Return [X, Y] of the center of cell containing provided text 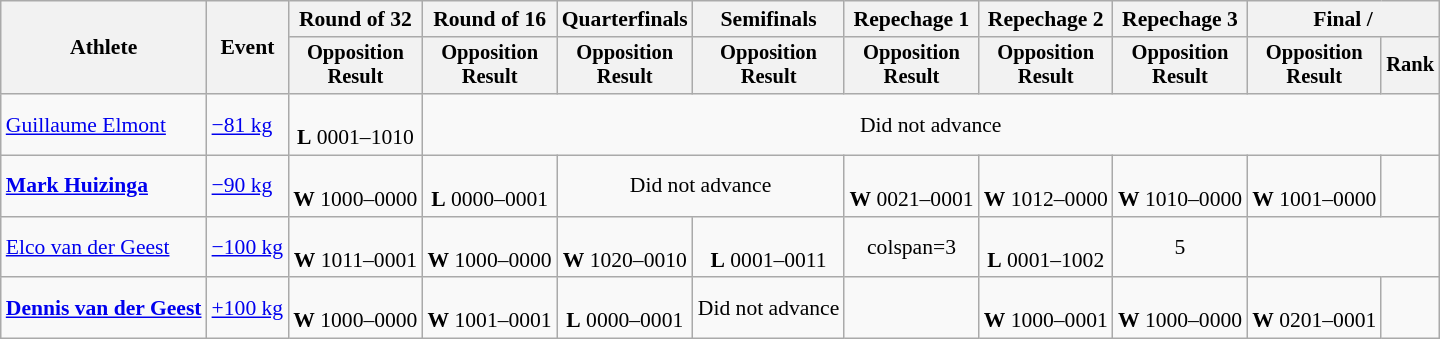
W 1020–0010 [625, 248]
Repechage 1 [911, 19]
Event [248, 48]
Round of 32 [355, 19]
W 1012–0000 [1046, 186]
colspan=3 [911, 248]
Final / [1343, 19]
Dennis van der Geest [104, 308]
Quarterfinals [625, 19]
5 [1180, 248]
Elco van der Geest [104, 248]
L 0001–1002 [1046, 248]
Mark Huizinga [104, 186]
−81 kg [248, 124]
Rank [1410, 66]
−90 kg [248, 186]
W 1011–0001 [355, 248]
L 0001–0011 [769, 248]
W 0021–0001 [911, 186]
W 0201–0001 [1314, 308]
W 1010–0000 [1180, 186]
Athlete [104, 48]
−100 kg [248, 248]
+100 kg [248, 308]
W 1001–0000 [1314, 186]
L 0001–1010 [355, 124]
W 1000–0001 [1046, 308]
Semifinals [769, 19]
Round of 16 [489, 19]
Guillaume Elmont [104, 124]
Repechage 3 [1180, 19]
W 1001–0001 [489, 308]
Repechage 2 [1046, 19]
